Output the [x, y] coordinate of the center of the cell containing the given text.  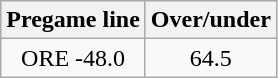
ORE -48.0 [74, 58]
Pregame line [74, 20]
Over/under [210, 20]
64.5 [210, 58]
